Pinpoint the cell where the given text exists, returning its (x, y) midpoint coordinate. 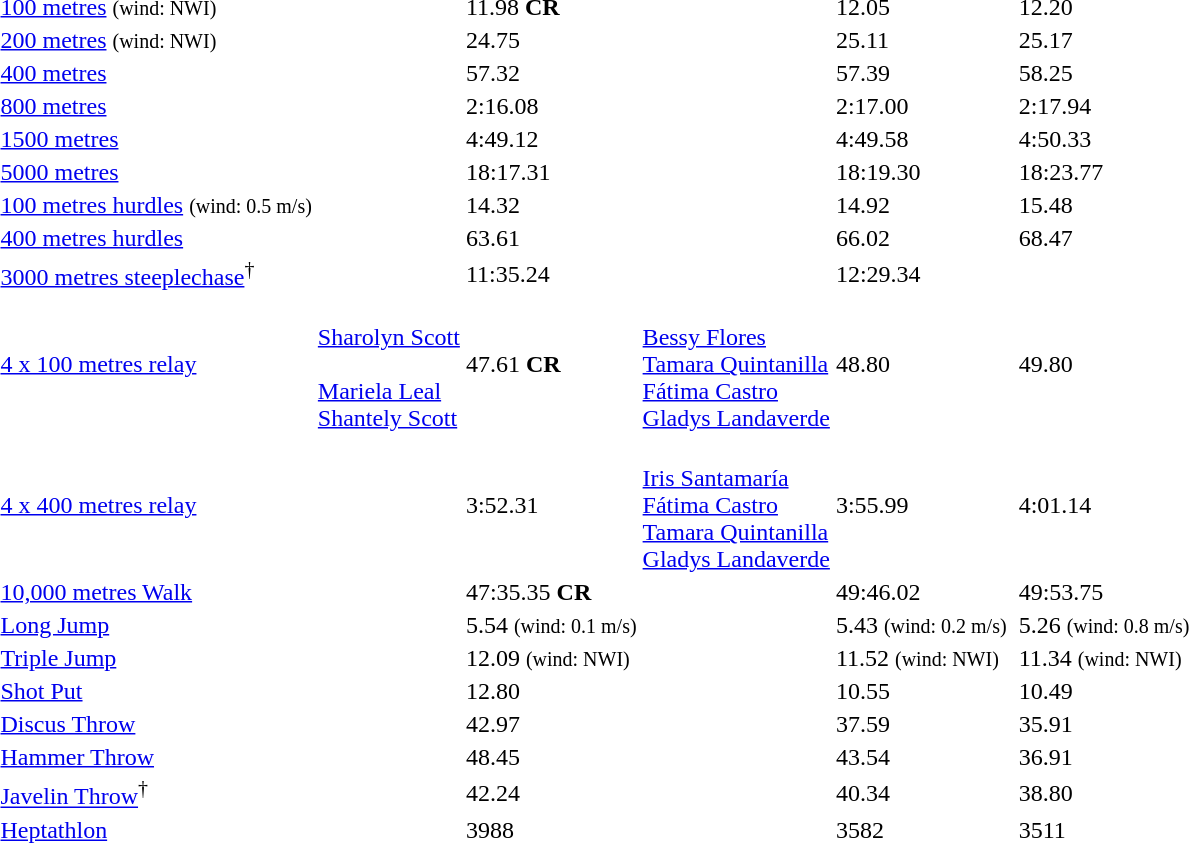
57.32 (551, 73)
12:29.34 (921, 274)
48.45 (551, 757)
49:46.02 (921, 592)
3:52.31 (551, 505)
47:35.35 CR (551, 592)
10.55 (921, 691)
47.61 CR (551, 364)
11.52 (wind: NWI) (921, 658)
18:19.30 (921, 172)
Bessy Flores Tamara Quintanilla Fátima Castro Gladys Landaverde (736, 364)
Sharolyn Scott Mariela Leal Shantely Scott (388, 364)
12.09 (wind: NWI) (551, 658)
24.75 (551, 40)
2:17.00 (921, 106)
4:49.12 (551, 139)
5.43 (wind: 0.2 m/s) (921, 625)
11:35.24 (551, 274)
43.54 (921, 757)
14.92 (921, 205)
48.80 (921, 364)
3:55.99 (921, 505)
40.34 (921, 793)
5.54 (wind: 0.1 m/s) (551, 625)
63.61 (551, 238)
2:16.08 (551, 106)
25.11 (921, 40)
18:17.31 (551, 172)
37.59 (921, 724)
66.02 (921, 238)
57.39 (921, 73)
42.24 (551, 793)
42.97 (551, 724)
Iris Santamaría Fátima Castro Tamara Quintanilla Gladys Landaverde (736, 505)
4:49.58 (921, 139)
14.32 (551, 205)
12.80 (551, 691)
